Extract the (x, y) coordinate from the center of the cell holding the provided text.  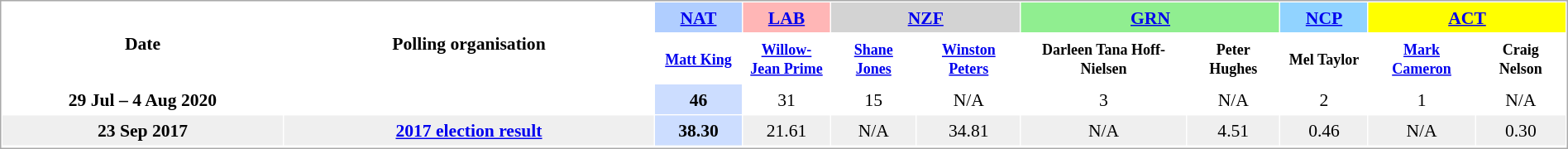
31 (786, 99)
23 Sep 2017 (142, 131)
GRN (1150, 17)
NCP (1325, 17)
Peter Hughes (1233, 58)
15 (873, 99)
Darleen Tana Hoff-Nielsen (1103, 58)
Date (142, 43)
46 (698, 99)
Mark Cameron (1422, 58)
Craig Nelson (1521, 58)
4.51 (1233, 131)
38.30 (698, 131)
3 (1103, 99)
0.30 (1521, 131)
Shane Jones (873, 58)
21.61 (786, 131)
1 (1422, 99)
Matt King (698, 58)
ACT (1467, 17)
0.46 (1325, 131)
2 (1325, 99)
Mel Taylor (1325, 58)
2017 election result (470, 131)
Polling organisation (470, 43)
34.81 (968, 131)
NAT (698, 17)
NZF (926, 17)
Winston Peters (968, 58)
29 Jul – 4 Aug 2020 (142, 99)
Willow-Jean Prime (786, 58)
LAB (786, 17)
